Scan for the cell matching the given text and deliver its [x, y] coordinate at center. 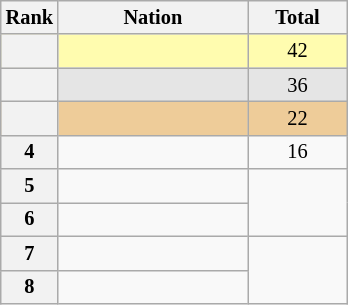
36 [298, 85]
Rank [30, 17]
Total [298, 17]
16 [298, 152]
42 [298, 51]
4 [30, 152]
7 [30, 253]
8 [30, 287]
6 [30, 219]
22 [298, 118]
Nation [153, 17]
5 [30, 186]
